Capture the cell that displays the provided text and extract its (X, Y) central coordinate. 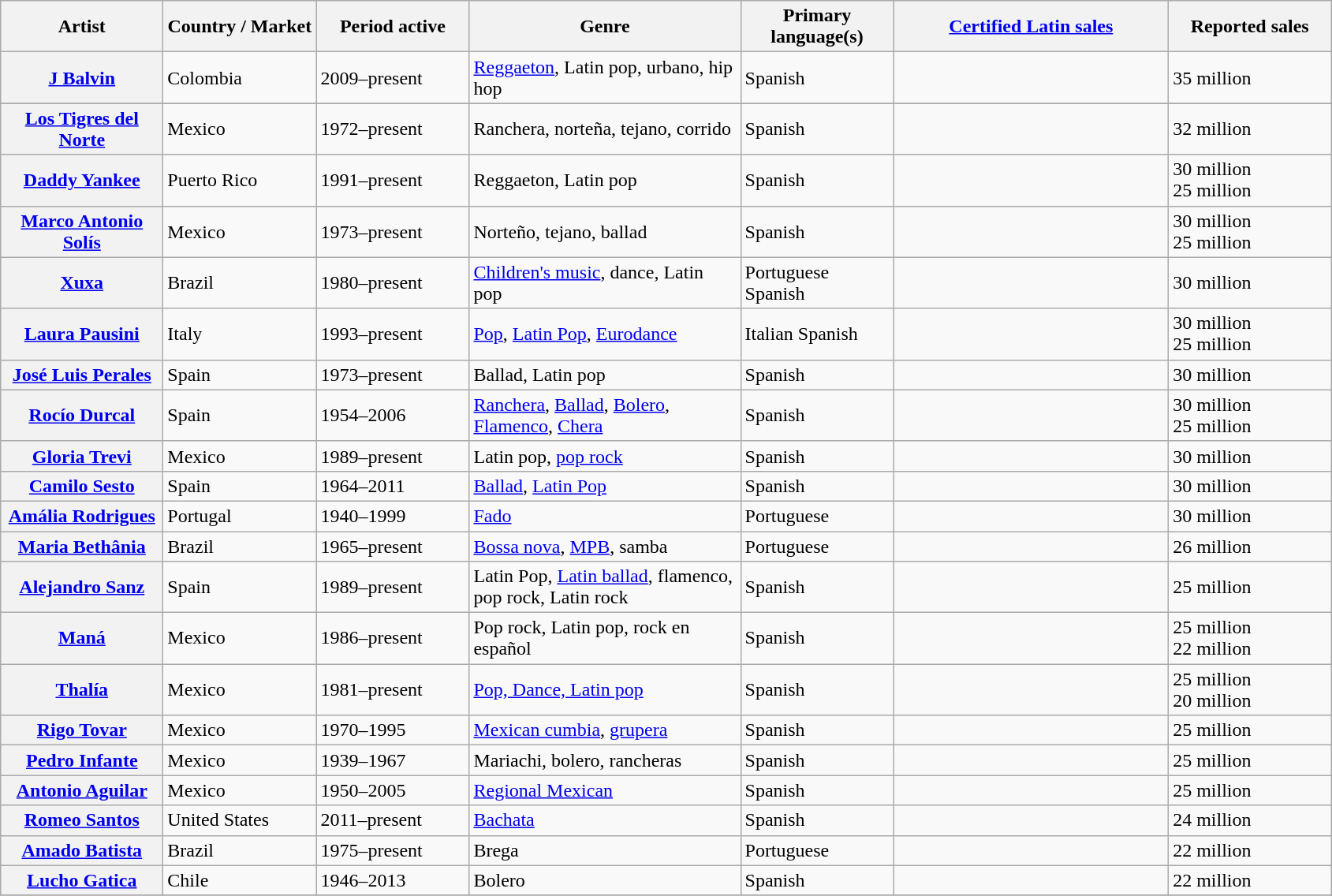
Rigo Tovar (82, 730)
Amália Rodrigues (82, 516)
Gloria Trevi (82, 456)
Puerto Rico (240, 180)
Mexican cumbia, grupera (605, 730)
Reggaeton, Latin pop, urbano, hip hop (605, 77)
Ballad, Latin pop (605, 375)
Bossa nova, MPB, samba (605, 547)
Rocío Durcal (82, 415)
Regional Mexican (605, 790)
Romeo Santos (82, 820)
Alejandro Sanz (82, 587)
Reggaeton, Latin pop (605, 180)
Pedro Infante (82, 760)
1972–present (393, 129)
25 million22 million (1250, 639)
Latin Pop, Latin ballad, flamenco, pop rock, Latin rock (605, 587)
2011–present (393, 820)
Xuxa (82, 282)
Genre (605, 27)
Artist (82, 27)
1986–present (393, 639)
1964–2011 (393, 486)
1950–2005 (393, 790)
Italy (240, 334)
Italian Spanish (817, 334)
32 million (1250, 129)
26 million (1250, 547)
Norteño, tejano, ballad (605, 232)
Los Tigres del Norte (82, 129)
Portuguese Spanish (817, 282)
Portugal (240, 516)
Thalía (82, 689)
José Luis Perales (82, 375)
Ballad, Latin Pop (605, 486)
Bolero (605, 880)
1980–present (393, 282)
Antonio Aguilar (82, 790)
Latin pop, pop rock (605, 456)
Daddy Yankee (82, 180)
Marco Antonio Solís (82, 232)
Brega (605, 850)
Children's music, dance, Latin pop (605, 282)
Certified Latin sales (1032, 27)
United States (240, 820)
Ranchera, norteña, tejano, corrido (605, 129)
35 million (1250, 77)
Bachata (605, 820)
1991–present (393, 180)
Pop, Dance, Latin pop (605, 689)
Ranchera, Ballad, Bolero, Flamenco, Chera (605, 415)
J Balvin (82, 77)
Laura Pausini (82, 334)
1975–present (393, 850)
1965–present (393, 547)
25 million20 million (1250, 689)
1954–2006 (393, 415)
Primary language(s) (817, 27)
Chile (240, 880)
Colombia (240, 77)
Amado Batista (82, 850)
Camilo Sesto (82, 486)
Fado (605, 516)
24 million (1250, 820)
Period active (393, 27)
2009–present (393, 77)
Mariachi, bolero, rancheras (605, 760)
1939–1967 (393, 760)
Pop rock, Latin pop, rock en español (605, 639)
Maná (82, 639)
1946–2013 (393, 880)
1993–present (393, 334)
Lucho Gatica (82, 880)
Maria Bethânia (82, 547)
1970–1995 (393, 730)
Pop, Latin Pop, Eurodance (605, 334)
Reported sales (1250, 27)
1940–1999 (393, 516)
Country / Market (240, 27)
1981–present (393, 689)
